For the text-containing cell, return its midpoint in (X, Y) coordinate format. 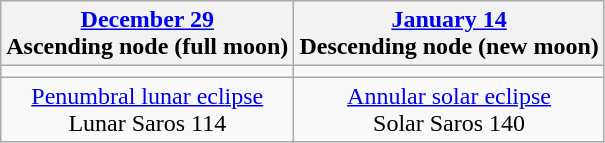
Annular solar eclipseSolar Saros 140 (449, 110)
January 14Descending node (new moon) (449, 34)
December 29Ascending node (full moon) (148, 34)
Penumbral lunar eclipseLunar Saros 114 (148, 110)
